Locate the cell with the specified text and output its (X, Y) center coordinate. 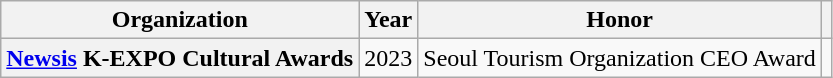
2023 (388, 58)
Honor (620, 20)
Organization (180, 20)
Seoul Tourism Organization CEO Award (620, 58)
Year (388, 20)
Newsis K-EXPO Cultural Awards (180, 58)
